Return (X, Y) of the center of cell containing provided text 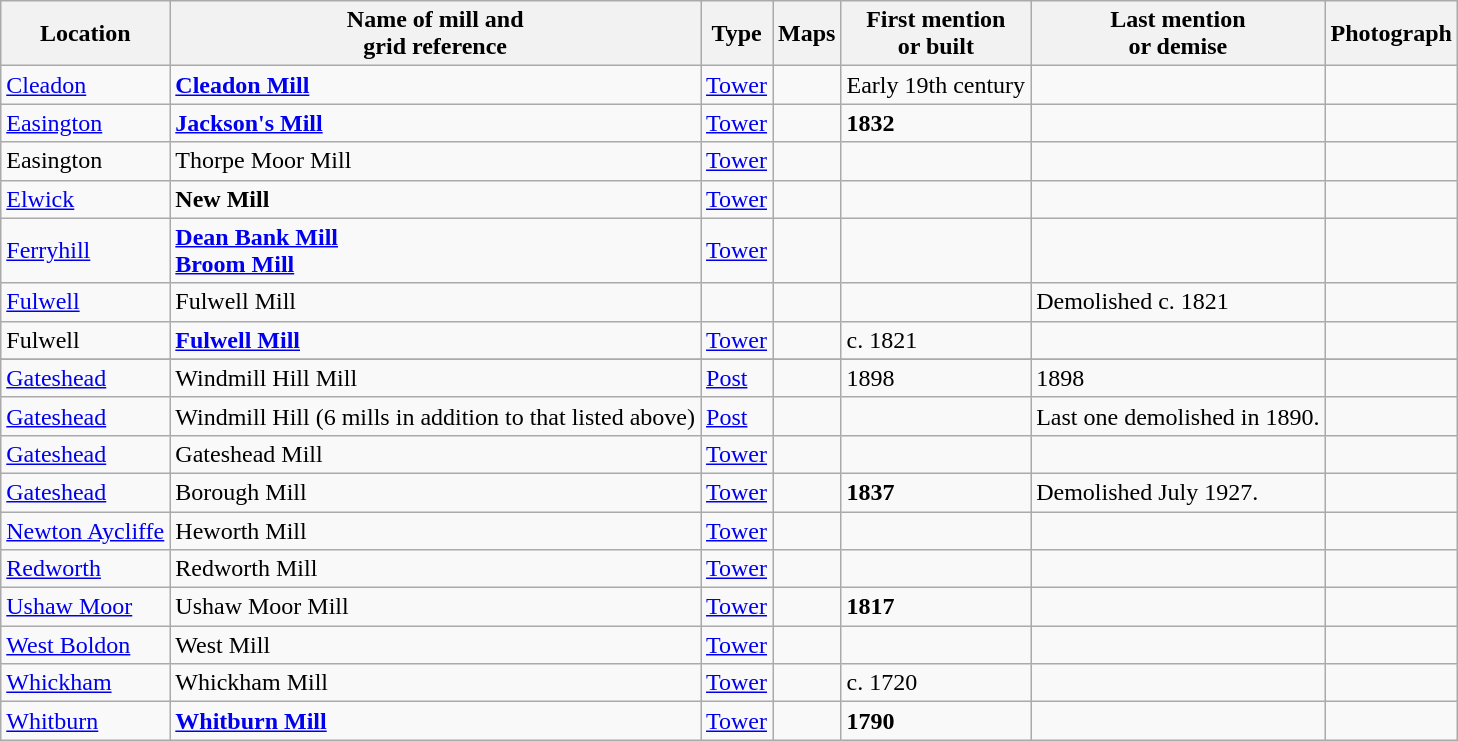
Early 19th century (936, 85)
1832 (936, 123)
Newton Aycliffe (86, 531)
West Boldon (86, 645)
Demolished c. 1821 (1178, 302)
Borough Mill (436, 492)
Demolished July 1927. (1178, 492)
Redworth Mill (436, 569)
Cleadon Mill (436, 85)
Jackson's Mill (436, 123)
Ushaw Moor (86, 607)
Last one demolished in 1890. (1178, 416)
Whickham Mill (436, 683)
Last mention or demise (1178, 34)
Redworth (86, 569)
Type (737, 34)
Cleadon (86, 85)
1817 (936, 607)
Ferryhill (86, 250)
Dean Bank MillBroom Mill (436, 250)
Thorpe Moor Mill (436, 161)
Heworth Mill (436, 531)
c. 1720 (936, 683)
New Mill (436, 199)
Windmill Hill (6 mills in addition to that listed above) (436, 416)
c. 1821 (936, 340)
Name of mill andgrid reference (436, 34)
1837 (936, 492)
Elwick (86, 199)
Windmill Hill Mill (436, 378)
Gateshead Mill (436, 454)
Location (86, 34)
Photograph (1391, 34)
First mentionor built (936, 34)
Ushaw Moor Mill (436, 607)
Whickham (86, 683)
Whitburn Mill (436, 721)
Whitburn (86, 721)
1790 (936, 721)
Maps (807, 34)
West Mill (436, 645)
